For the text-containing cell, return its midpoint in (X, Y) coordinate format. 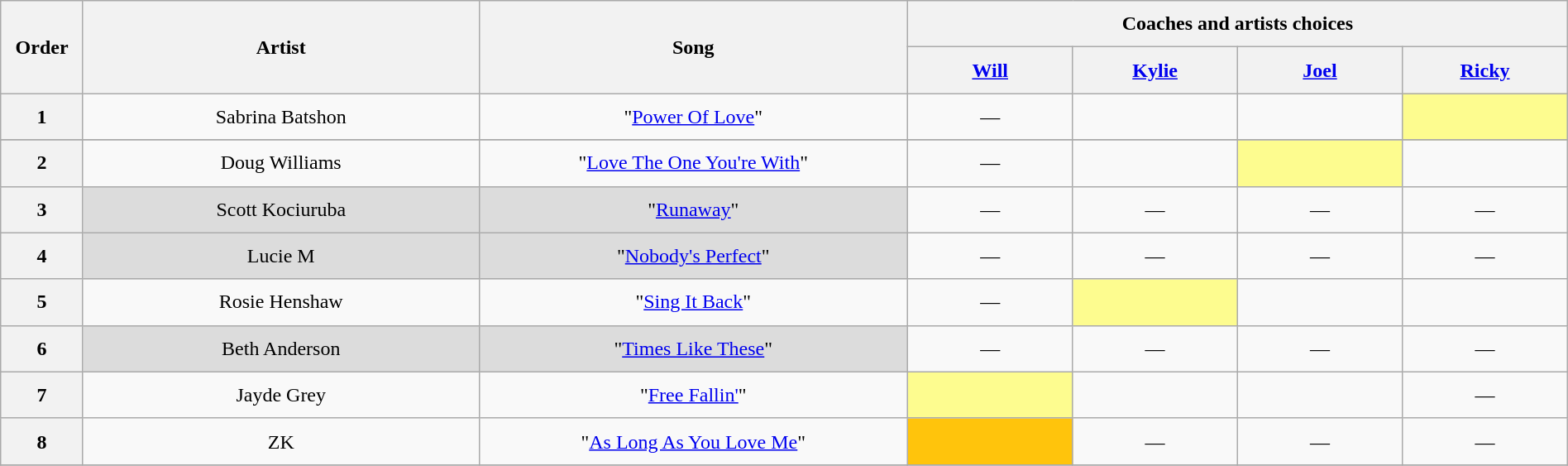
5 (42, 302)
Artist (281, 47)
Doug Williams (281, 163)
6 (42, 348)
Scott Kociuruba (281, 209)
Order (42, 47)
Song (693, 47)
ZK (281, 441)
"Free Fallin'" (693, 395)
Joel (1320, 70)
Rosie Henshaw (281, 302)
7 (42, 395)
"Love The One You're With" (693, 163)
Jayde Grey (281, 395)
"Power Of Love" (693, 117)
Will (991, 70)
8 (42, 441)
Ricky (1485, 70)
Sabrina Batshon (281, 117)
"Nobody's Perfect" (693, 256)
Beth Anderson (281, 348)
"As Long As You Love Me" (693, 441)
1 (42, 117)
Lucie M (281, 256)
"Sing It Back" (693, 302)
Kylie (1154, 70)
Coaches and artists choices (1238, 24)
2 (42, 163)
"Runaway" (693, 209)
4 (42, 256)
3 (42, 209)
"Times Like These" (693, 348)
